Return the (x, y) coordinate for the center point of the cell that contains the specified text.  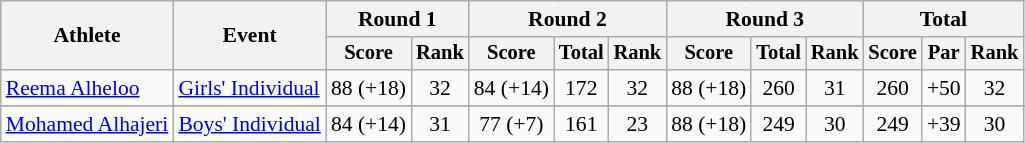
Round 1 (398, 19)
Round 3 (764, 19)
172 (582, 88)
161 (582, 124)
Boys' Individual (250, 124)
77 (+7) (512, 124)
+50 (944, 88)
Mohamed Alhajeri (88, 124)
Par (944, 54)
Reema Alheloo (88, 88)
Girls' Individual (250, 88)
Round 2 (568, 19)
Event (250, 36)
23 (638, 124)
+39 (944, 124)
Athlete (88, 36)
